Extract the (X, Y) coordinate from the center of the cell holding the provided text.  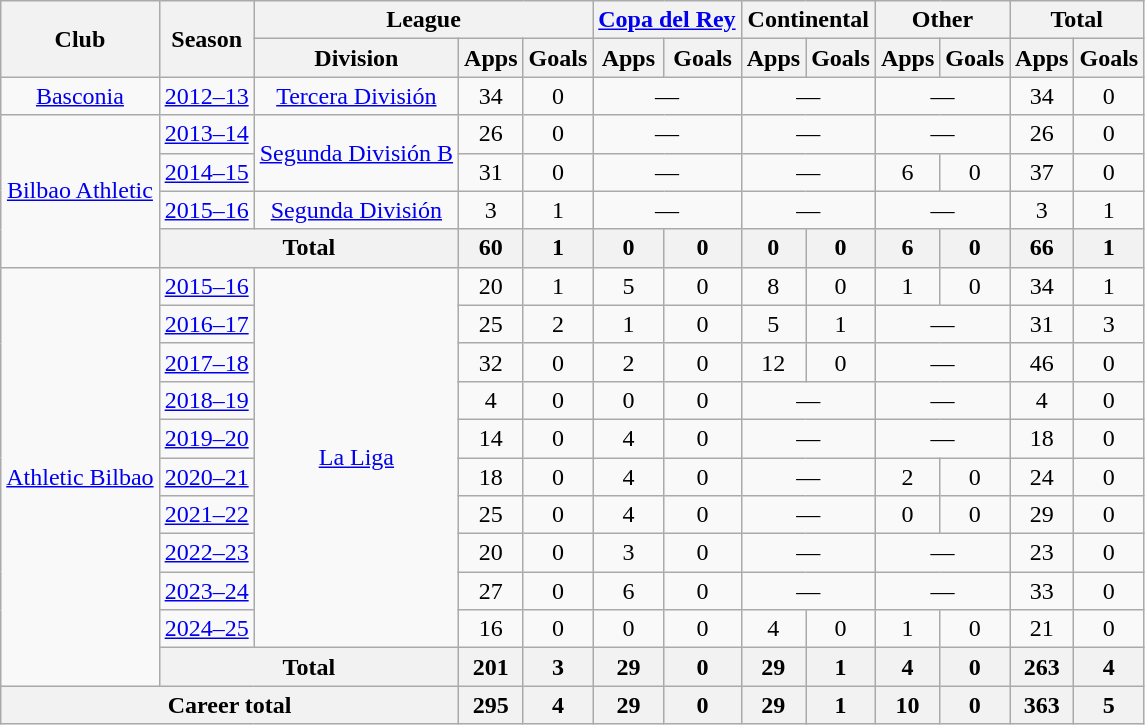
295 (491, 705)
2012–13 (206, 96)
10 (907, 705)
League (424, 20)
2023–24 (206, 591)
Bilbao Athletic (80, 191)
2020–21 (206, 477)
12 (773, 362)
2016–17 (206, 324)
37 (1042, 172)
66 (1042, 248)
23 (1042, 553)
2019–20 (206, 438)
La Liga (356, 458)
Athletic Bilbao (80, 476)
Club (80, 39)
2021–22 (206, 515)
2022–23 (206, 553)
Copa del Rey (667, 20)
363 (1042, 705)
2013–14 (206, 134)
21 (1042, 629)
14 (491, 438)
46 (1042, 362)
2017–18 (206, 362)
32 (491, 362)
Segunda División B (356, 153)
16 (491, 629)
Division (356, 58)
2014–15 (206, 172)
24 (1042, 477)
Segunda División (356, 210)
2018–19 (206, 400)
Career total (230, 705)
2024–25 (206, 629)
27 (491, 591)
Other (942, 20)
Basconia (80, 96)
Season (206, 39)
263 (1042, 667)
Continental (808, 20)
33 (1042, 591)
60 (491, 248)
201 (491, 667)
8 (773, 286)
Tercera División (356, 96)
